Output the [x, y] coordinate of the center of the cell containing the given text.  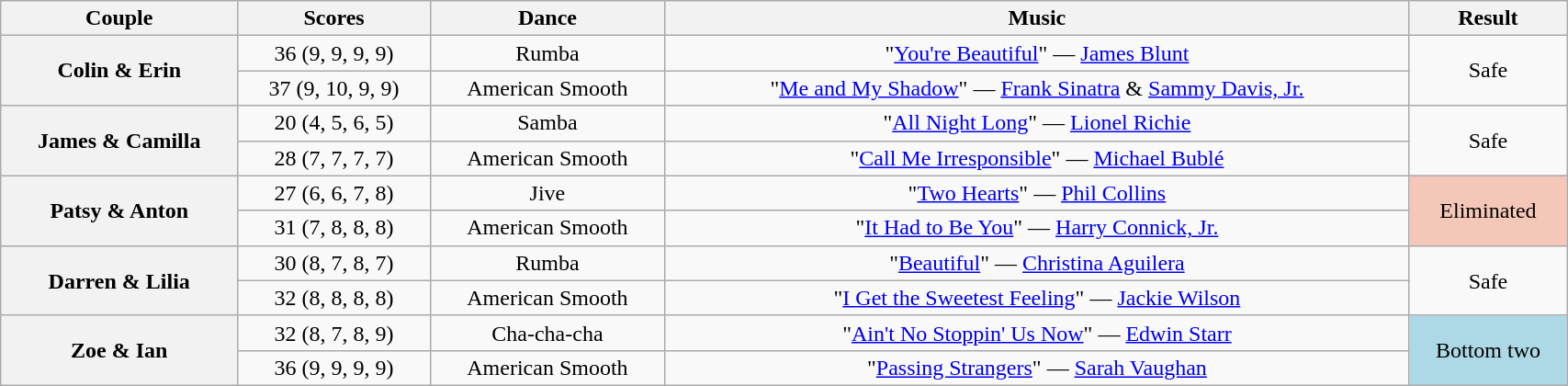
Couple [119, 18]
"Passing Strangers" — Sarah Vaughan [1038, 368]
Scores [334, 18]
"Call Me Irresponsible" — Michael Bublé [1038, 158]
Samba [547, 123]
"It Had to Be You" — Harry Connick, Jr. [1038, 228]
Music [1038, 18]
Colin & Erin [119, 71]
Darren & Lilia [119, 280]
30 (8, 7, 8, 7) [334, 263]
28 (7, 7, 7, 7) [334, 158]
Bottom two [1488, 350]
Eliminated [1488, 210]
"All Night Long" — Lionel Richie [1038, 123]
Result [1488, 18]
31 (7, 8, 8, 8) [334, 228]
James & Camilla [119, 141]
"Ain't No Stoppin' Us Now" — Edwin Starr [1038, 333]
"I Get the Sweetest Feeling" — Jackie Wilson [1038, 298]
37 (9, 10, 9, 9) [334, 88]
Cha-cha-cha [547, 333]
Patsy & Anton [119, 210]
"Beautiful" — Christina Aguilera [1038, 263]
32 (8, 7, 8, 9) [334, 333]
32 (8, 8, 8, 8) [334, 298]
27 (6, 6, 7, 8) [334, 193]
20 (4, 5, 6, 5) [334, 123]
Dance [547, 18]
"Me and My Shadow" — Frank Sinatra & Sammy Davis, Jr. [1038, 88]
"You're Beautiful" — James Blunt [1038, 53]
Zoe & Ian [119, 350]
"Two Hearts" — Phil Collins [1038, 193]
Jive [547, 193]
